Search for the cell housing the specified text and yield its (X, Y) center coordinate. 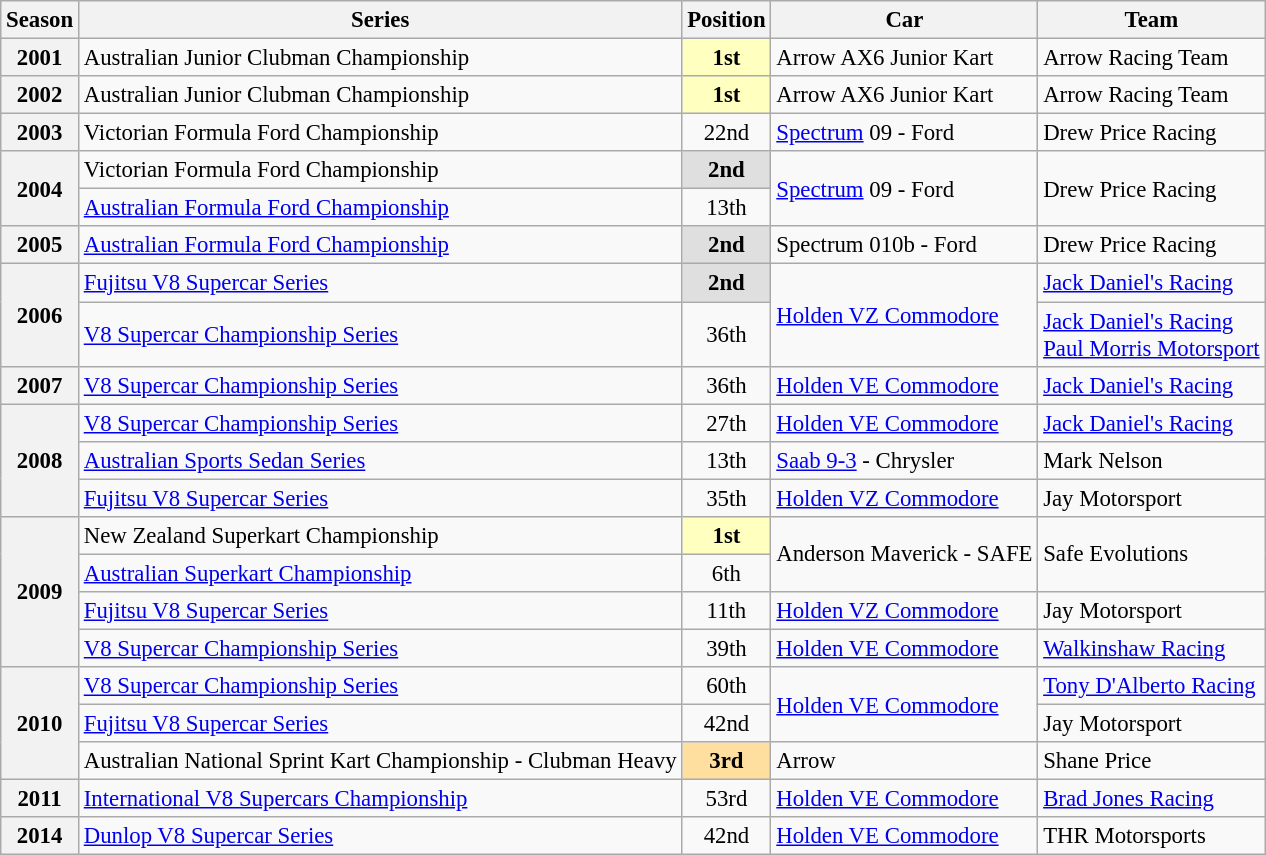
2004 (40, 188)
2001 (40, 58)
2002 (40, 95)
2007 (40, 385)
Position (726, 20)
Car (904, 20)
Brad Jones Racing (1152, 799)
Safe Evolutions (1152, 554)
Shane Price (1152, 761)
Saab 9-3 - Chrysler (904, 460)
2005 (40, 245)
Australian Sports Sedan Series (380, 460)
60th (726, 686)
Walkinshaw Racing (1152, 648)
2011 (40, 799)
Dunlop V8 Supercar Series (380, 836)
2008 (40, 460)
Season (40, 20)
2010 (40, 724)
New Zealand Superkart Championship (380, 536)
39th (726, 648)
2003 (40, 133)
27th (726, 423)
Arrow (904, 761)
2006 (40, 315)
International V8 Supercars Championship (380, 799)
2014 (40, 836)
Tony D'Alberto Racing (1152, 686)
Team (1152, 20)
22nd (726, 133)
53rd (726, 799)
2009 (40, 592)
Australian Superkart Championship (380, 573)
6th (726, 573)
Australian National Sprint Kart Championship - Clubman Heavy (380, 761)
Series (380, 20)
3rd (726, 761)
Spectrum 010b - Ford (904, 245)
11th (726, 611)
Jack Daniel's RacingPaul Morris Motorsport (1152, 334)
35th (726, 498)
Anderson Maverick - SAFE (904, 554)
Mark Nelson (1152, 460)
THR Motorsports (1152, 836)
